For the text-containing cell, return its midpoint in (X, Y) coordinate format. 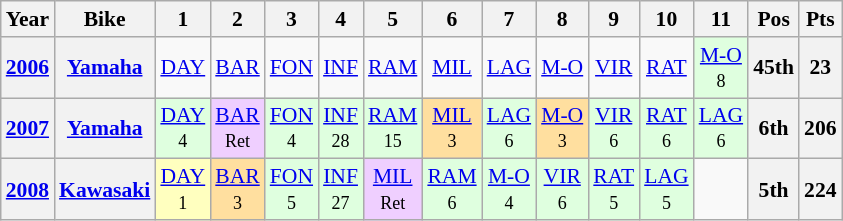
DAY4 (182, 128)
FON (292, 68)
206 (820, 128)
45th (774, 68)
7 (509, 19)
DAY1 (182, 190)
BARRet (238, 128)
MILRet (392, 190)
RAT (666, 68)
5 (392, 19)
2008 (28, 190)
VIR (614, 68)
MIL (452, 68)
Kawasaki (104, 190)
BAR3 (238, 190)
Pos (774, 19)
2 (238, 19)
M-O (562, 68)
DAY (182, 68)
4 (340, 19)
INF28 (340, 128)
10 (666, 19)
23 (820, 68)
BAR (238, 68)
M-O8 (721, 68)
INF27 (340, 190)
RAT5 (614, 190)
6 (452, 19)
11 (721, 19)
LAG5 (666, 190)
MIL3 (452, 128)
LAG (509, 68)
INF (340, 68)
Bike (104, 19)
M-O3 (562, 128)
RAM6 (452, 190)
RAT6 (666, 128)
FON4 (292, 128)
RAM (392, 68)
Year (28, 19)
9 (614, 19)
Pts (820, 19)
2006 (28, 68)
3 (292, 19)
1 (182, 19)
RAM15 (392, 128)
5th (774, 190)
M-O4 (509, 190)
6th (774, 128)
FON5 (292, 190)
8 (562, 19)
224 (820, 190)
2007 (28, 128)
